Locate the cell with the specified text and output its (x, y) center coordinate. 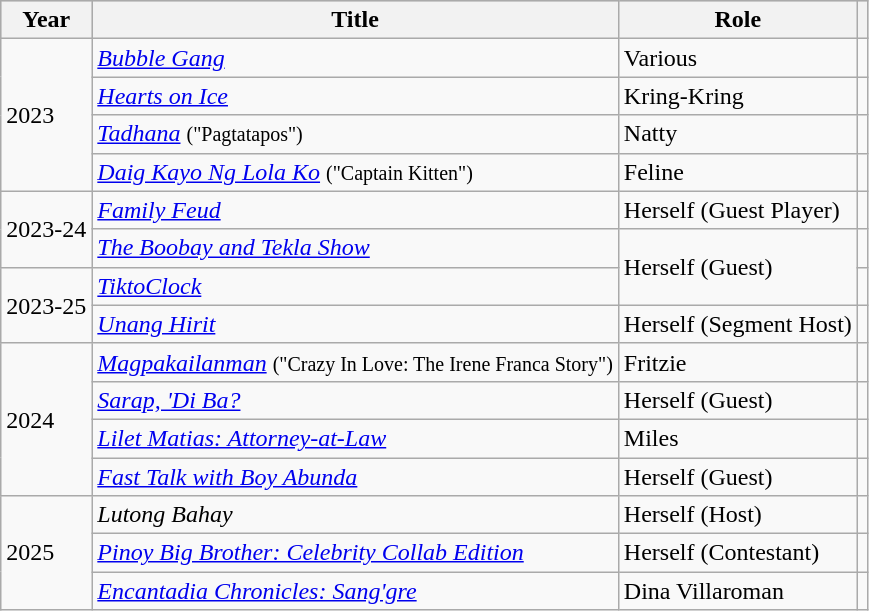
2023 (46, 115)
Fritzie (738, 362)
Kring-Kring (738, 96)
2023-25 (46, 305)
Natty (738, 134)
Magpakailanman ("Crazy In Love: The Irene Franca Story") (356, 362)
Herself (Contestant) (738, 553)
Lutong Bahay (356, 515)
2023-24 (46, 229)
Herself (Guest Player) (738, 210)
Hearts on Ice (356, 96)
Pinoy Big Brother: Celebrity Collab Edition (356, 553)
TiktoClock (356, 286)
Lilet Matias: Attorney-at-Law (356, 438)
Daig Kayo Ng Lola Ko ("Captain Kitten") (356, 172)
Herself (Host) (738, 515)
Year (46, 20)
Bubble Gang (356, 58)
The Boobay and Tekla Show (356, 248)
Various (738, 58)
2025 (46, 553)
2024 (46, 419)
Feline (738, 172)
Encantadia Chronicles: Sang'gre (356, 591)
Sarap, 'Di Ba? (356, 400)
Title (356, 20)
Family Feud (356, 210)
Fast Talk with Boy Abunda (356, 477)
Miles (738, 438)
Role (738, 20)
Dina Villaroman (738, 591)
Herself (Segment Host) (738, 324)
Tadhana ("Pagtatapos") (356, 134)
Unang Hirit (356, 324)
